Extract the [X, Y] coordinate from the center of the cell holding the provided text.  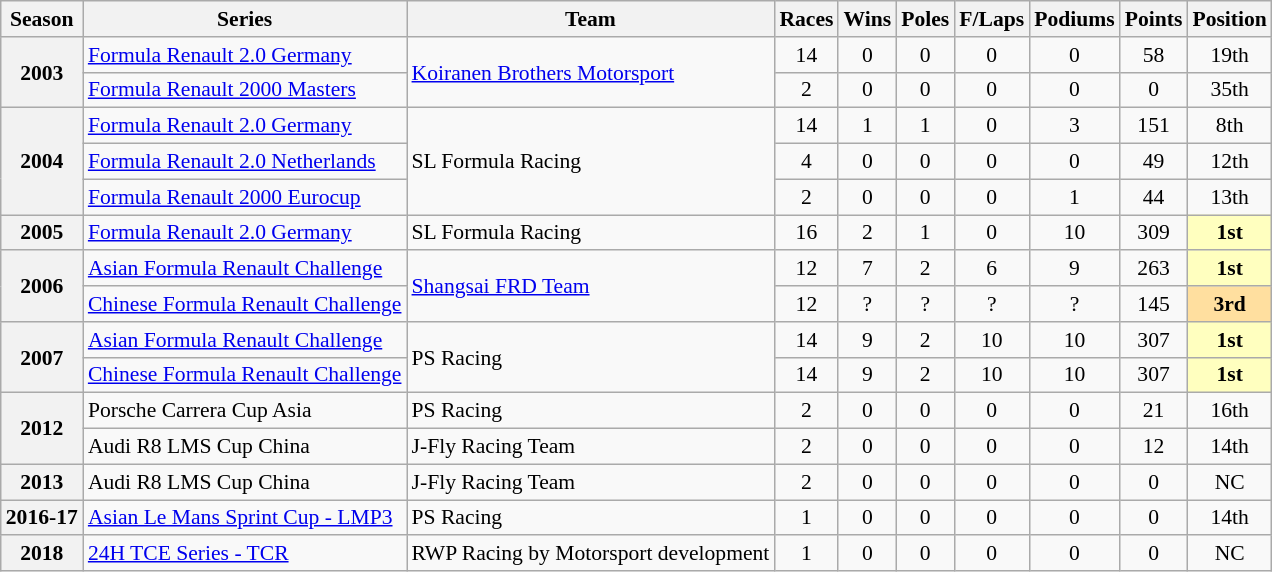
Asian Le Mans Sprint Cup - LMP3 [245, 518]
35th [1229, 90]
2018 [42, 554]
309 [1154, 233]
Wins [867, 19]
Podiums [1074, 19]
RWP Racing by Motorsport development [590, 554]
2012 [42, 428]
Koiranen Brothers Motorsport [590, 72]
Races [806, 19]
4 [806, 162]
49 [1154, 162]
2003 [42, 72]
2016-17 [42, 518]
Position [1229, 19]
Points [1154, 19]
Poles [925, 19]
58 [1154, 55]
2007 [42, 358]
8th [1229, 126]
Series [245, 19]
F/Laps [992, 19]
Shangsai FRD Team [590, 286]
7 [867, 269]
Formula Renault 2.0 Netherlands [245, 162]
3 [1074, 126]
2004 [42, 162]
Porsche Carrera Cup Asia [245, 411]
Season [42, 19]
13th [1229, 197]
16 [806, 233]
2013 [42, 482]
145 [1154, 304]
2006 [42, 286]
19th [1229, 55]
Formula Renault 2000 Masters [245, 90]
12th [1229, 162]
3rd [1229, 304]
44 [1154, 197]
Formula Renault 2000 Eurocup [245, 197]
151 [1154, 126]
6 [992, 269]
Team [590, 19]
2005 [42, 233]
24H TCE Series - TCR [245, 554]
263 [1154, 269]
16th [1229, 411]
21 [1154, 411]
